Return [X, Y] of the center of cell containing provided text 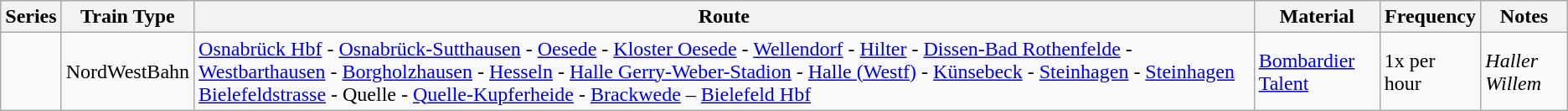
1x per hour [1431, 71]
Notes [1524, 17]
Series [31, 17]
Frequency [1431, 17]
Haller Willem [1524, 71]
Train Type [127, 17]
Bombardier Talent [1317, 71]
Material [1317, 17]
Route [725, 17]
NordWestBahn [127, 71]
